Return the (x, y) coordinate for the center point of the cell that contains the specified text.  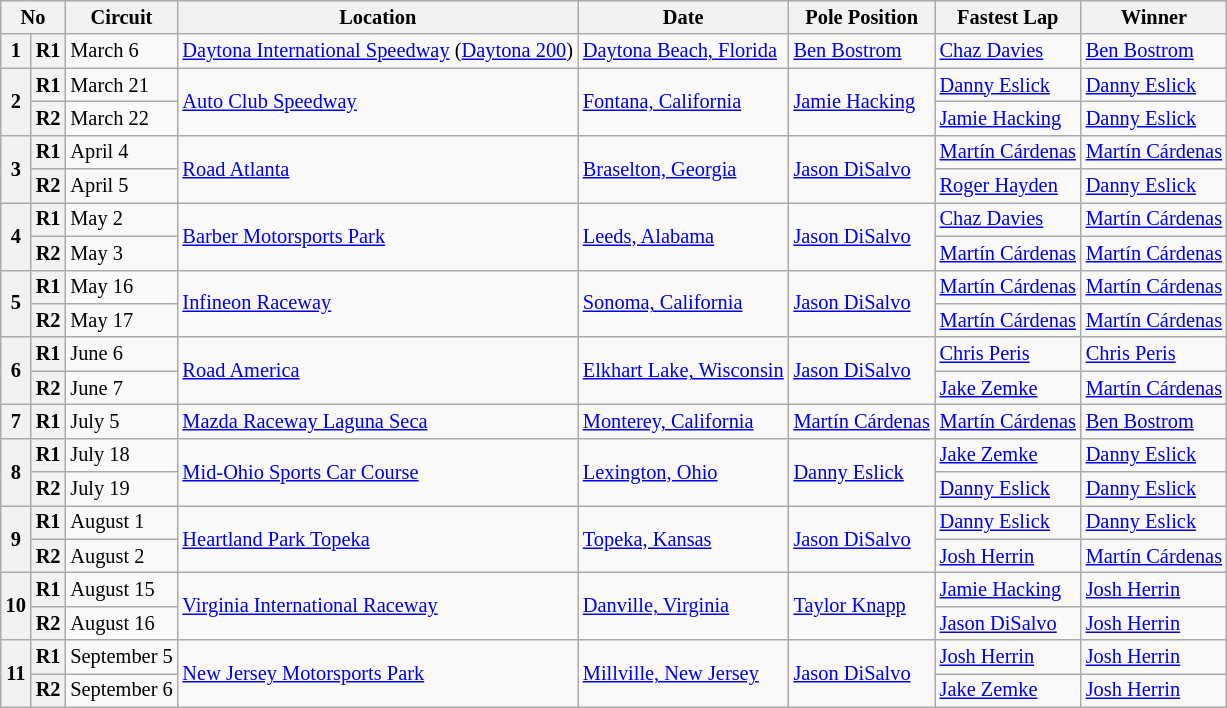
6 (16, 370)
Mid-Ohio Sports Car Course (378, 472)
Daytona International Speedway (Daytona 200) (378, 51)
1 (16, 51)
Road Atlanta (378, 168)
4 (16, 236)
September 6 (121, 690)
May 3 (121, 253)
Taylor Knapp (862, 606)
Leeds, Alabama (684, 236)
Date (684, 17)
No (34, 17)
Heartland Park Topeka (378, 538)
Mazda Raceway Laguna Seca (378, 421)
Danville, Virginia (684, 606)
August 15 (121, 589)
April 4 (121, 152)
March 21 (121, 85)
2 (16, 102)
June 7 (121, 388)
May 2 (121, 219)
Daytona Beach, Florida (684, 51)
April 5 (121, 186)
9 (16, 538)
Braselton, Georgia (684, 168)
Topeka, Kansas (684, 538)
September 5 (121, 657)
New Jersey Motorsports Park (378, 674)
May 17 (121, 320)
Road America (378, 370)
August 1 (121, 522)
July 18 (121, 455)
August 2 (121, 556)
July 5 (121, 421)
Monterey, California (684, 421)
Winner (1154, 17)
Elkhart Lake, Wisconsin (684, 370)
7 (16, 421)
May 16 (121, 287)
Millville, New Jersey (684, 674)
June 6 (121, 354)
5 (16, 304)
3 (16, 168)
11 (16, 674)
Fastest Lap (1008, 17)
July 19 (121, 489)
Pole Position (862, 17)
8 (16, 472)
Barber Motorsports Park (378, 236)
Auto Club Speedway (378, 102)
Fontana, California (684, 102)
Sonoma, California (684, 304)
Lexington, Ohio (684, 472)
Roger Hayden (1008, 186)
Virginia International Raceway (378, 606)
Infineon Raceway (378, 304)
March 6 (121, 51)
Location (378, 17)
10 (16, 606)
Circuit (121, 17)
August 16 (121, 623)
March 22 (121, 118)
